For the text-containing cell, return its midpoint in (X, Y) coordinate format. 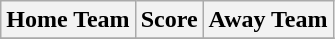
Home Team (68, 20)
Score (169, 20)
Away Team (268, 20)
